Return (X, Y) of the center of cell containing provided text 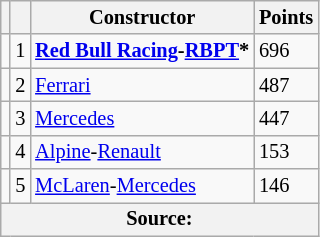
McLaren-Mercedes (142, 186)
487 (286, 85)
3 (20, 118)
Source: (160, 219)
153 (286, 152)
1 (20, 51)
5 (20, 186)
Constructor (142, 17)
Mercedes (142, 118)
4 (20, 152)
Alpine-Renault (142, 152)
146 (286, 186)
447 (286, 118)
Ferrari (142, 85)
Red Bull Racing-RBPT* (142, 51)
Points (286, 17)
696 (286, 51)
2 (20, 85)
